Search for the cell housing the specified text and yield its [x, y] center coordinate. 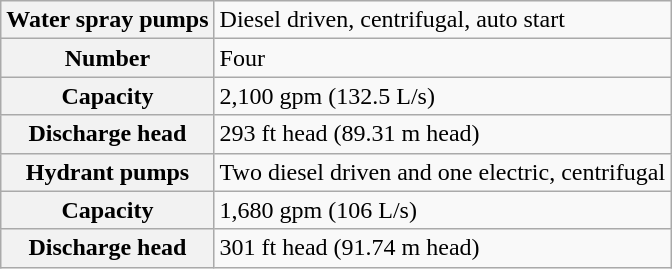
293 ft head (89.31 m head) [442, 134]
301 ft head (91.74 m head) [442, 248]
2,100 gpm (132.5 L/s) [442, 96]
Diesel driven, centrifugal, auto start [442, 20]
Number [108, 58]
Hydrant pumps [108, 172]
1,680 gpm (106 L/s) [442, 210]
Water spray pumps [108, 20]
Four [442, 58]
Two diesel driven and one electric, centrifugal [442, 172]
